Find where the given text appears and provide that cell's center as [x, y] coordinate. 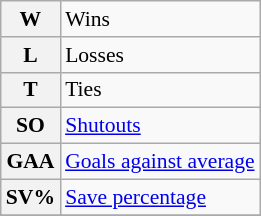
W [30, 19]
Save percentage [160, 197]
SO [30, 126]
Wins [160, 19]
Ties [160, 90]
Shutouts [160, 126]
T [30, 90]
Losses [160, 55]
GAA [30, 162]
SV% [30, 197]
Goals against average [160, 162]
L [30, 55]
